Capture the cell that displays the provided text and extract its (X, Y) central coordinate. 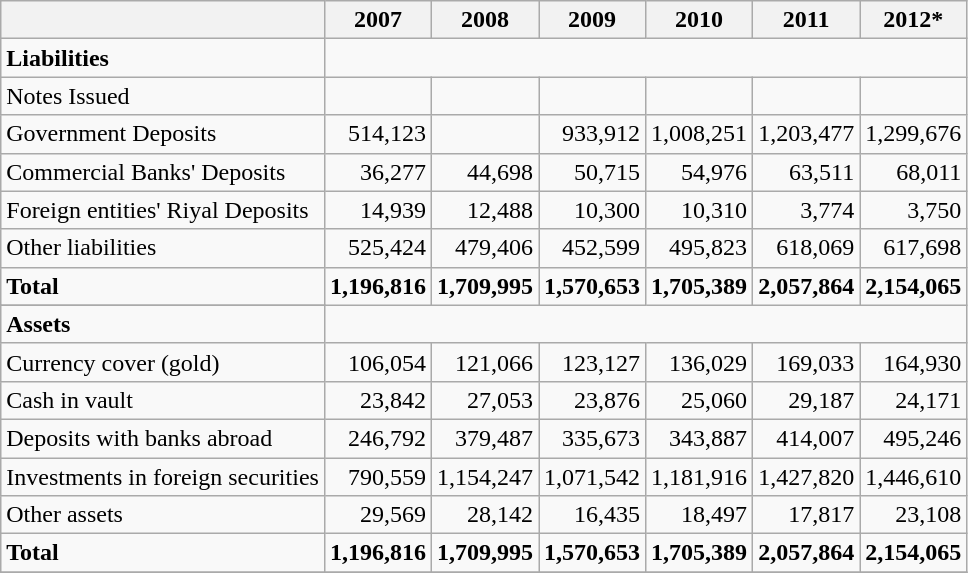
12,488 (484, 210)
618,069 (806, 248)
14,939 (378, 210)
246,792 (378, 438)
2007 (378, 20)
23,108 (914, 515)
27,053 (484, 400)
Cash in vault (163, 400)
2008 (484, 20)
1,299,676 (914, 134)
17,817 (806, 515)
525,424 (378, 248)
50,715 (592, 172)
24,171 (914, 400)
495,823 (700, 248)
Assets (163, 324)
164,930 (914, 362)
Deposits with banks abroad (163, 438)
2012* (914, 20)
3,750 (914, 210)
Other liabilities (163, 248)
452,599 (592, 248)
379,487 (484, 438)
169,033 (806, 362)
18,497 (700, 515)
335,673 (592, 438)
Government Deposits (163, 134)
68,011 (914, 172)
16,435 (592, 515)
2009 (592, 20)
790,559 (378, 477)
36,277 (378, 172)
123,127 (592, 362)
25,060 (700, 400)
1,071,542 (592, 477)
933,912 (592, 134)
2010 (700, 20)
Foreign entities' Riyal Deposits (163, 210)
3,774 (806, 210)
23,842 (378, 400)
Other assets (163, 515)
495,246 (914, 438)
1,427,820 (806, 477)
10,300 (592, 210)
1,446,610 (914, 477)
Liabilities (163, 58)
10,310 (700, 210)
Notes Issued (163, 96)
28,142 (484, 515)
136,029 (700, 362)
29,569 (378, 515)
617,698 (914, 248)
44,698 (484, 172)
343,887 (700, 438)
1,203,477 (806, 134)
479,406 (484, 248)
121,066 (484, 362)
1,181,916 (700, 477)
Investments in foreign securities (163, 477)
54,976 (700, 172)
23,876 (592, 400)
1,008,251 (700, 134)
514,123 (378, 134)
106,054 (378, 362)
2011 (806, 20)
Commercial Banks' Deposits (163, 172)
1,154,247 (484, 477)
63,511 (806, 172)
29,187 (806, 400)
414,007 (806, 438)
Currency cover (gold) (163, 362)
